For the text-containing cell, return its midpoint in [X, Y] coordinate format. 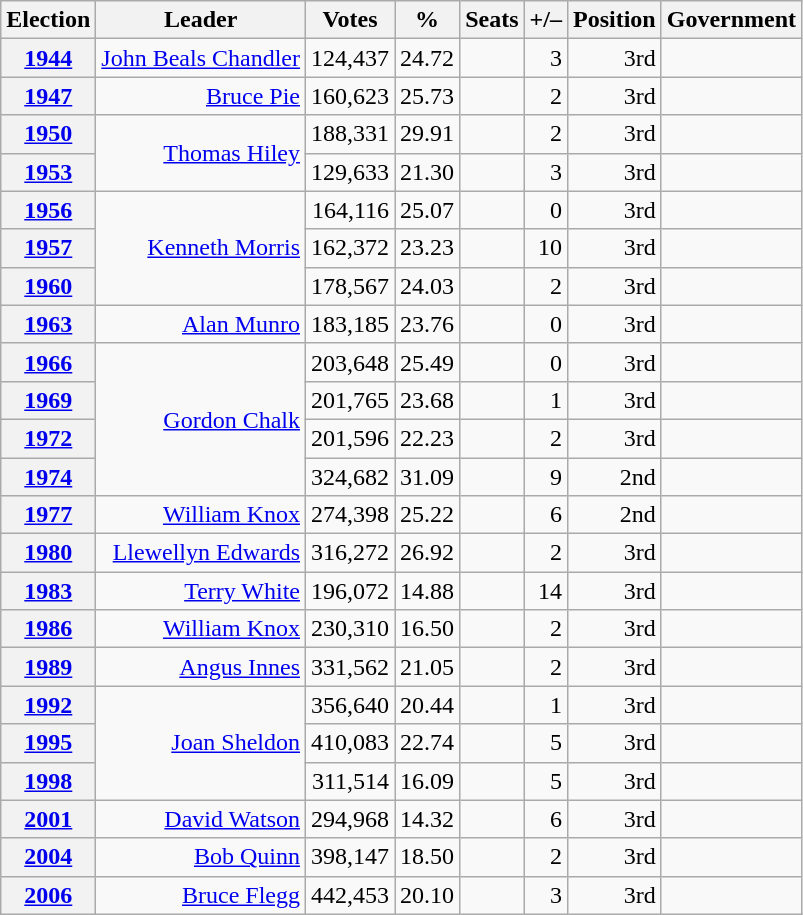
Joan Sheldon [201, 743]
188,331 [350, 134]
1989 [48, 667]
Bob Quinn [201, 857]
1972 [48, 438]
1966 [48, 362]
14.88 [428, 591]
Leader [201, 20]
294,968 [350, 819]
Election [48, 20]
1998 [48, 781]
1983 [48, 591]
22.74 [428, 743]
% [428, 20]
442,453 [350, 895]
1947 [48, 96]
22.23 [428, 438]
2004 [48, 857]
1960 [48, 286]
1957 [48, 248]
24.72 [428, 58]
Government [731, 20]
23.23 [428, 248]
25.07 [428, 210]
+/– [546, 20]
Llewellyn Edwards [201, 553]
1974 [48, 477]
311,514 [350, 781]
Angus Innes [201, 667]
10 [546, 248]
16.09 [428, 781]
Seats [492, 20]
1995 [48, 743]
398,147 [350, 857]
29.91 [428, 134]
316,272 [350, 553]
1950 [48, 134]
124,437 [350, 58]
Terry White [201, 591]
1980 [48, 553]
1944 [48, 58]
164,116 [350, 210]
14.32 [428, 819]
Alan Munro [201, 324]
23.68 [428, 400]
356,640 [350, 705]
1977 [48, 515]
23.76 [428, 324]
25.49 [428, 362]
1992 [48, 705]
274,398 [350, 515]
25.22 [428, 515]
2001 [48, 819]
21.05 [428, 667]
26.92 [428, 553]
324,682 [350, 477]
1956 [48, 210]
1963 [48, 324]
178,567 [350, 286]
21.30 [428, 172]
162,372 [350, 248]
196,072 [350, 591]
Kenneth Morris [201, 248]
183,185 [350, 324]
Bruce Pie [201, 96]
Gordon Chalk [201, 419]
1969 [48, 400]
20.10 [428, 895]
1953 [48, 172]
David Watson [201, 819]
129,633 [350, 172]
201,596 [350, 438]
24.03 [428, 286]
31.09 [428, 477]
18.50 [428, 857]
331,562 [350, 667]
9 [546, 477]
Votes [350, 20]
160,623 [350, 96]
Thomas Hiley [201, 153]
201,765 [350, 400]
14 [546, 591]
410,083 [350, 743]
203,648 [350, 362]
1986 [48, 629]
2006 [48, 895]
20.44 [428, 705]
Bruce Flegg [201, 895]
Position [614, 20]
John Beals Chandler [201, 58]
230,310 [350, 629]
25.73 [428, 96]
16.50 [428, 629]
